Find where the given text appears and provide that cell's center as (X, Y) coordinate. 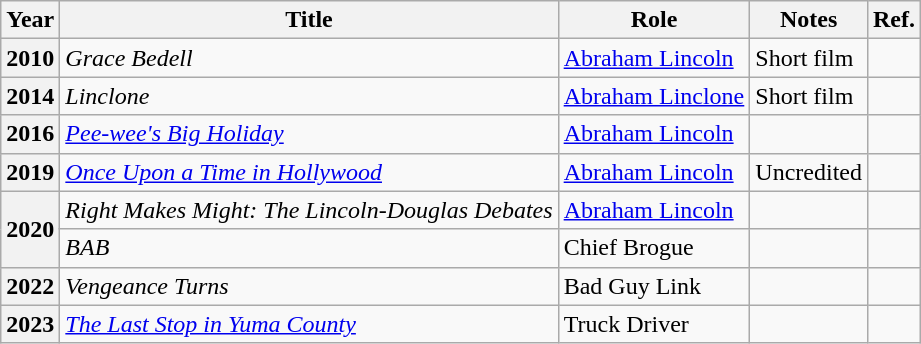
Abraham Linclone (654, 96)
Grace Bedell (309, 58)
2019 (30, 172)
Chief Brogue (654, 248)
BAB (309, 248)
Pee-wee's Big Holiday (309, 134)
Title (309, 20)
Ref. (894, 20)
2023 (30, 324)
Notes (809, 20)
Bad Guy Link (654, 286)
2014 (30, 96)
Vengeance Turns (309, 286)
Once Upon a Time in Hollywood (309, 172)
Uncredited (809, 172)
Right Makes Might: The Lincoln-Douglas Debates (309, 210)
2016 (30, 134)
Truck Driver (654, 324)
2010 (30, 58)
2022 (30, 286)
Year (30, 20)
Linclone (309, 96)
2020 (30, 229)
Role (654, 20)
The Last Stop in Yuma County (309, 324)
